Scan for the cell matching the given text and deliver its [x, y] coordinate at center. 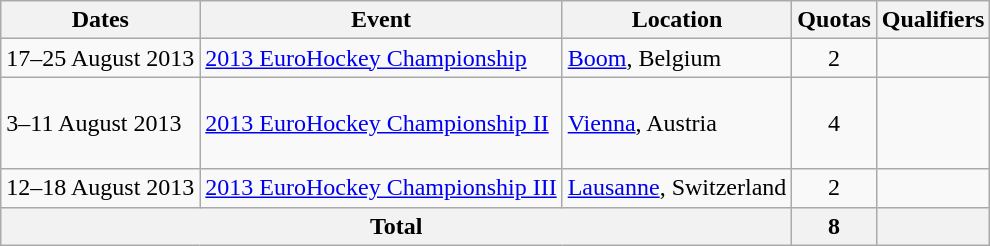
2013 EuroHockey Championship [381, 58]
Event [381, 20]
Vienna, Austria [677, 123]
Total [396, 226]
Lausanne, Switzerland [677, 188]
2013 EuroHockey Championship III [381, 188]
Dates [100, 20]
Qualifiers [933, 20]
17–25 August 2013 [100, 58]
4 [834, 123]
2013 EuroHockey Championship II [381, 123]
3–11 August 2013 [100, 123]
8 [834, 226]
Location [677, 20]
Boom, Belgium [677, 58]
Quotas [834, 20]
12–18 August 2013 [100, 188]
